Detect which cell encompasses the target text, then output its (X, Y) center coordinate. 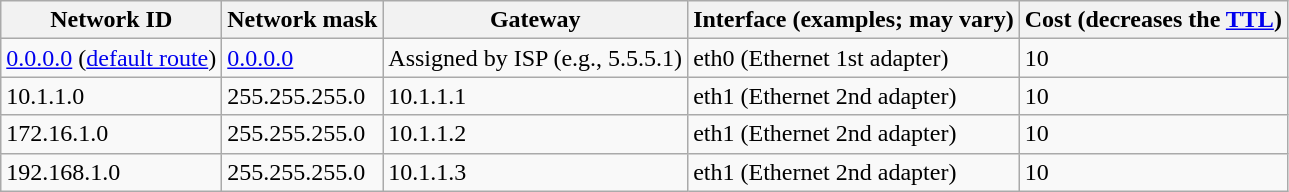
192.168.1.0 (112, 172)
172.16.1.0 (112, 134)
0.0.0.0 (default route) (112, 58)
0.0.0.0 (302, 58)
Cost (decreases the TTL) (1153, 20)
eth0 (Ethernet 1st adapter) (854, 58)
Interface (examples; may vary) (854, 20)
10.1.1.0 (112, 96)
Network mask (302, 20)
10.1.1.1 (536, 96)
Network ID (112, 20)
10.1.1.3 (536, 172)
10.1.1.2 (536, 134)
Assigned by ISP (e.g., 5.5.5.1) (536, 58)
Gateway (536, 20)
